Pinpoint the cell where the given text exists, returning its [X, Y] midpoint coordinate. 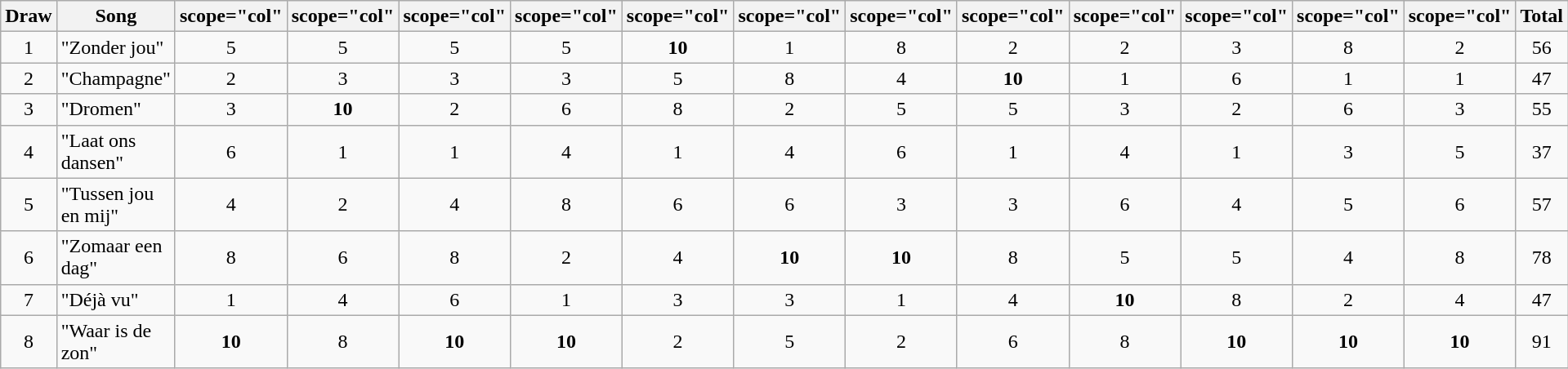
"Zonder jou" [116, 47]
"Zomaar een dag" [116, 258]
91 [1542, 341]
57 [1542, 204]
"Tussen jou en mij" [116, 204]
"Déjà vu" [116, 300]
Draw [29, 16]
Total [1542, 16]
Song [116, 16]
37 [1542, 152]
"Dromen" [116, 109]
"Laat ons dansen" [116, 152]
"Waar is de zon" [116, 341]
78 [1542, 258]
56 [1542, 47]
"Champagne" [116, 78]
7 [29, 300]
55 [1542, 109]
